From the cell containing the given text, extract its center point as (X, Y) coordinate. 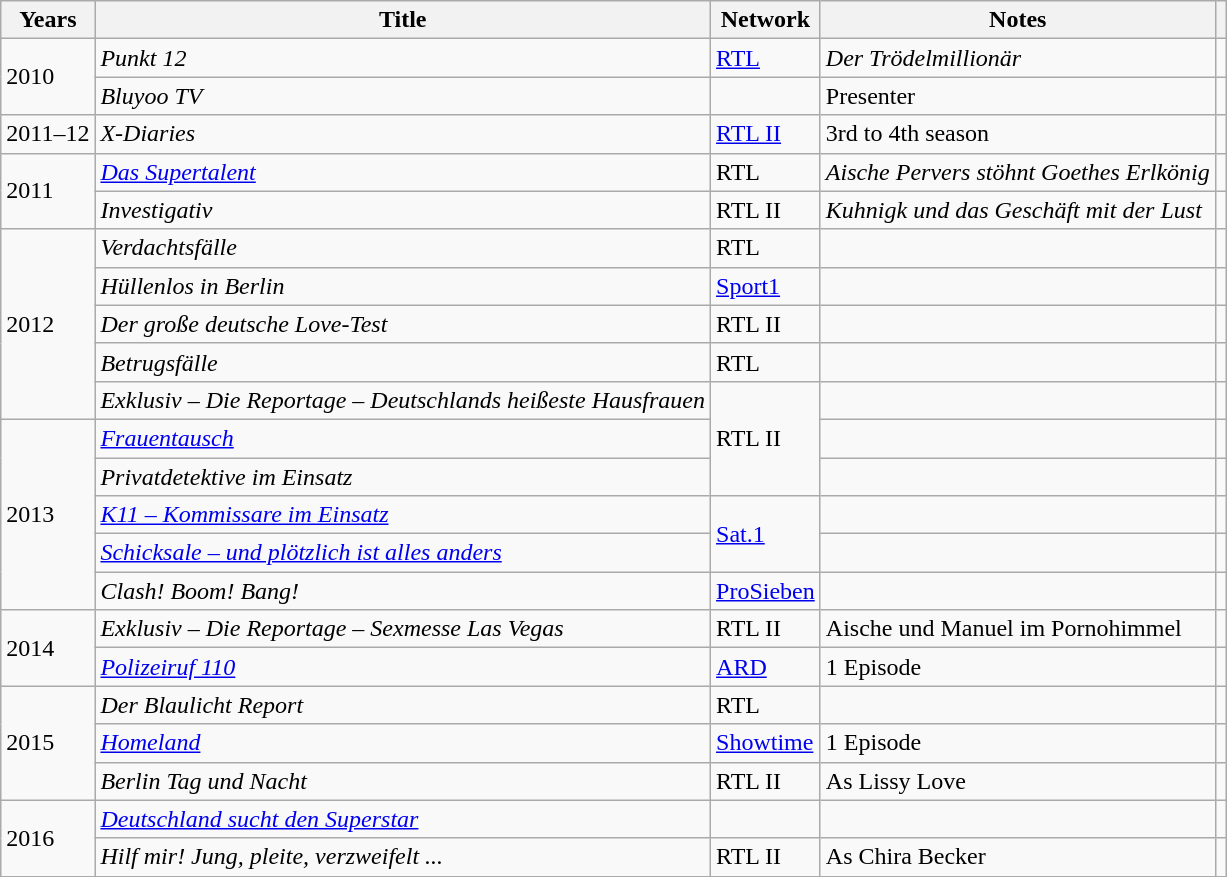
Deutschland sucht den Superstar (403, 819)
Bluyoo TV (403, 96)
2016 (48, 838)
2013 (48, 514)
3rd to 4th season (1018, 134)
As Chira Becker (1018, 857)
Polizeiruf 110 (403, 667)
Verdachtsfälle (403, 248)
Kuhnigk und das Geschäft mit der Lust (1018, 210)
Clash! Boom! Bang! (403, 591)
Privatdetektive im Einsatz (403, 477)
Homeland (403, 743)
2011–12 (48, 134)
Berlin Tag und Nacht (403, 781)
Sport1 (766, 286)
ProSieben (766, 591)
2014 (48, 648)
Punkt 12 (403, 58)
2011 (48, 191)
Presenter (1018, 96)
Sat.1 (766, 534)
X-Diaries (403, 134)
Investigativ (403, 210)
2010 (48, 77)
2012 (48, 324)
Hilf mir! Jung, pleite, verzweifelt ... (403, 857)
Network (766, 20)
Betrugsfälle (403, 362)
As Lissy Love (1018, 781)
Frauentausch (403, 438)
Der Blaulicht Report (403, 705)
Schicksale – und plötzlich ist alles anders (403, 553)
Exklusiv – Die Reportage – Sexmesse Las Vegas (403, 629)
Showtime (766, 743)
2015 (48, 743)
Exklusiv – Die Reportage – Deutschlands heißeste Hausfrauen (403, 400)
Das Supertalent (403, 172)
Der Trödelmillionär (1018, 58)
Years (48, 20)
ARD (766, 667)
Notes (1018, 20)
Hüllenlos in Berlin (403, 286)
Title (403, 20)
K11 – Kommissare im Einsatz (403, 515)
Aische und Manuel im Pornohimmel (1018, 629)
Aische Pervers stöhnt Goethes Erlkönig (1018, 172)
Der große deutsche Love-Test (403, 324)
